Find where the given text appears and provide that cell's center as (x, y) coordinate. 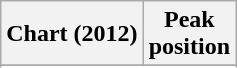
Peakposition (189, 34)
Chart (2012) (72, 34)
